Identify which cell holds the provided text, then report its (x, y) central coordinate. 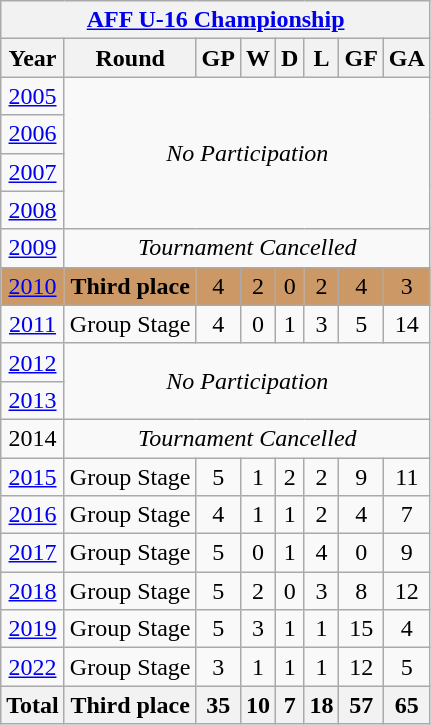
10 (258, 705)
2015 (33, 477)
2005 (33, 96)
2011 (33, 324)
18 (322, 705)
11 (406, 477)
14 (406, 324)
Year (33, 58)
2016 (33, 515)
8 (361, 591)
2022 (33, 667)
D (289, 58)
L (322, 58)
W (258, 58)
2009 (33, 248)
2008 (33, 210)
35 (218, 705)
2012 (33, 362)
2019 (33, 629)
2010 (33, 286)
2018 (33, 591)
65 (406, 705)
2006 (33, 134)
2007 (33, 172)
GP (218, 58)
AFF U-16 Championship (216, 20)
2013 (33, 400)
Total (33, 705)
57 (361, 705)
15 (361, 629)
Round (130, 58)
GA (406, 58)
2014 (33, 438)
GF (361, 58)
2017 (33, 553)
